Return [x, y] of the center of cell containing provided text 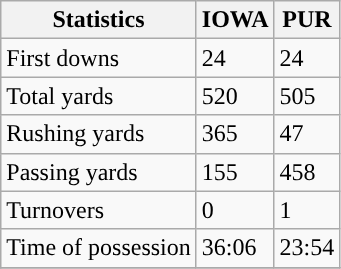
Statistics [99, 20]
155 [235, 172]
505 [307, 96]
458 [307, 172]
Turnovers [99, 210]
IOWA [235, 20]
Total yards [99, 96]
365 [235, 134]
Rushing yards [99, 134]
Time of possession [99, 248]
Passing yards [99, 172]
36:06 [235, 248]
1 [307, 210]
First downs [99, 58]
520 [235, 96]
PUR [307, 20]
0 [235, 210]
47 [307, 134]
23:54 [307, 248]
